Identify which cell holds the provided text, then report its [X, Y] central coordinate. 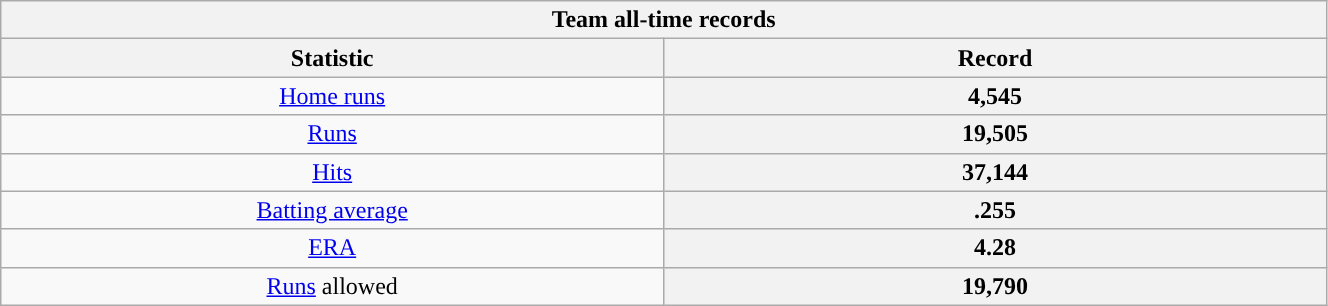
Record [996, 58]
.255 [996, 210]
Statistic [332, 58]
Team all-time records [664, 20]
19,505 [996, 134]
Home runs [332, 96]
Runs allowed [332, 286]
Batting average [332, 210]
ERA [332, 248]
4,545 [996, 96]
Hits [332, 172]
Runs [332, 134]
37,144 [996, 172]
19,790 [996, 286]
4.28 [996, 248]
